Detect which cell encompasses the target text, then output its [x, y] center coordinate. 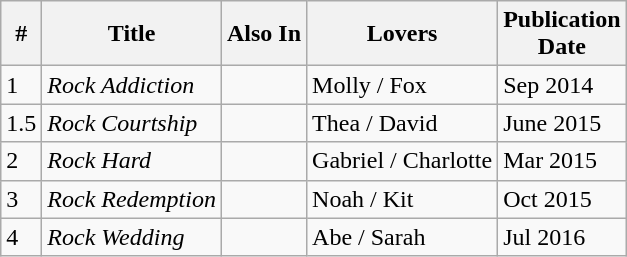
Also In [264, 34]
Gabriel / Charlotte [402, 161]
Sep 2014 [562, 85]
Rock Redemption [132, 199]
1.5 [22, 123]
Mar 2015 [562, 161]
Rock Hard [132, 161]
1 [22, 85]
2 [22, 161]
Noah / Kit [402, 199]
Thea / David [402, 123]
3 [22, 199]
PublicationDate [562, 34]
Title [132, 34]
Rock Courtship [132, 123]
# [22, 34]
Lovers [402, 34]
Oct 2015 [562, 199]
Rock Addiction [132, 85]
Rock Wedding [132, 237]
Abe / Sarah [402, 237]
4 [22, 237]
Molly / Fox [402, 85]
Jul 2016 [562, 237]
June 2015 [562, 123]
